Provide the [X, Y] coordinate of the cell's center where the given text is located.  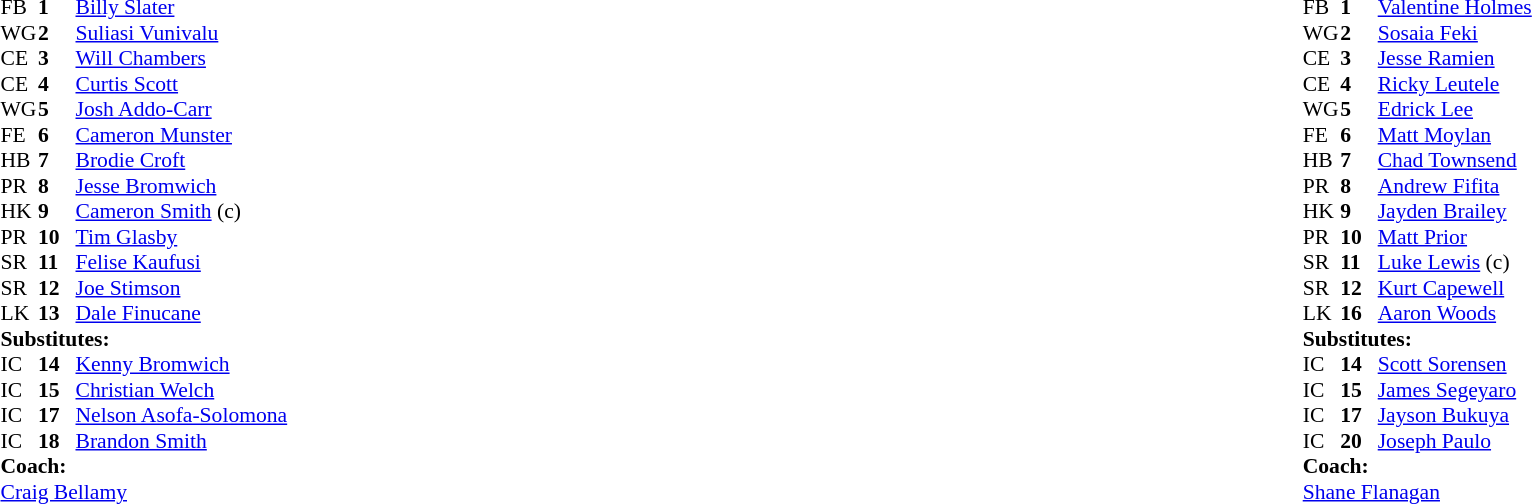
13 [57, 313]
Joe Stimson [182, 288]
Cameron Munster [182, 135]
Ricky Leutele [1455, 84]
Josh Addo-Carr [182, 109]
Cameron Smith (c) [182, 211]
Scott Sorensen [1455, 365]
Chad Townsend [1455, 161]
Joseph Paulo [1455, 441]
Brandon Smith [182, 441]
Jayson Bukuya [1455, 415]
16 [1359, 313]
Curtis Scott [182, 84]
Brodie Croft [182, 161]
Felise Kaufusi [182, 263]
Jesse Bromwich [182, 186]
Matt Moylan [1455, 135]
Nelson Asofa-Solomona [182, 415]
Andrew Fifita [1455, 186]
Edrick Lee [1455, 109]
20 [1359, 441]
Christian Welch [182, 390]
Will Chambers [182, 59]
Matt Prior [1455, 237]
James Segeyaro [1455, 390]
Aaron Woods [1455, 313]
Sosaia Feki [1455, 33]
Jayden Brailey [1455, 211]
Kenny Bromwich [182, 365]
Tim Glasby [182, 237]
Luke Lewis (c) [1455, 263]
Jesse Ramien [1455, 59]
18 [57, 441]
Suliasi Vunivalu [182, 33]
Dale Finucane [182, 313]
Kurt Capewell [1455, 288]
